Scan for the cell matching the given text and deliver its [x, y] coordinate at center. 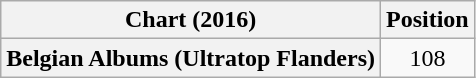
Chart (2016) [191, 20]
108 [428, 58]
Belgian Albums (Ultratop Flanders) [191, 58]
Position [428, 20]
